Provide the [x, y] coordinate of the cell's center where the given text is located.  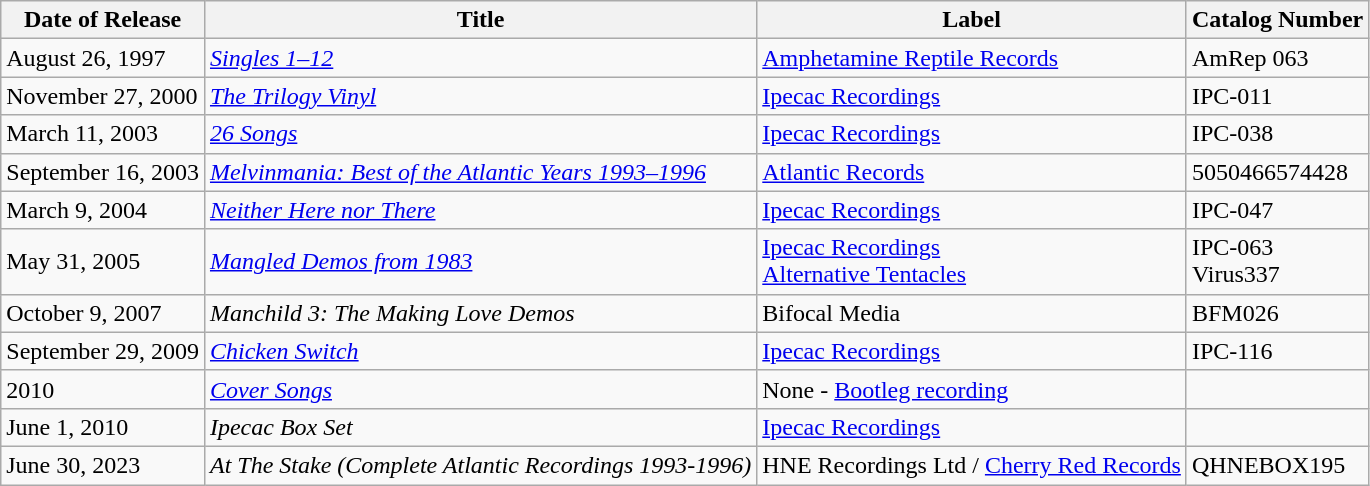
BFM026 [1277, 313]
Catalog Number [1277, 20]
May 31, 2005 [103, 262]
September 29, 2009 [103, 351]
Cover Songs [480, 389]
IPC-011 [1277, 96]
Label [972, 20]
HNE Recordings Ltd / Cherry Red Records [972, 465]
AmRep 063 [1277, 58]
Neither Here nor There [480, 210]
September 16, 2003 [103, 172]
5050466574428 [1277, 172]
IPC-063Virus337 [1277, 262]
None - Bootleg recording [972, 389]
Amphetamine Reptile Records [972, 58]
Singles 1–12 [480, 58]
2010 [103, 389]
IPC-116 [1277, 351]
Ipecac Box Set [480, 427]
March 11, 2003 [103, 134]
At The Stake (Complete Atlantic Recordings 1993-1996) [480, 465]
Manchild 3: The Making Love Demos [480, 313]
IPC-047 [1277, 210]
26 Songs [480, 134]
Mangled Demos from 1983 [480, 262]
November 27, 2000 [103, 96]
June 30, 2023 [103, 465]
Bifocal Media [972, 313]
Melvinmania: Best of the Atlantic Years 1993–1996 [480, 172]
Chicken Switch [480, 351]
June 1, 2010 [103, 427]
October 9, 2007 [103, 313]
Title [480, 20]
March 9, 2004 [103, 210]
August 26, 1997 [103, 58]
Atlantic Records [972, 172]
Date of Release [103, 20]
Ipecac RecordingsAlternative Tentacles [972, 262]
IPC-038 [1277, 134]
The Trilogy Vinyl [480, 96]
QHNEBOX195 [1277, 465]
